Return the [X, Y] coordinate for the center point of the cell that contains the specified text.  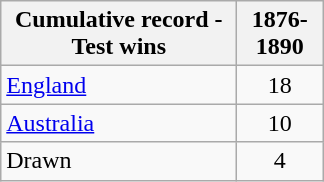
Drawn [119, 161]
England [119, 85]
18 [280, 85]
4 [280, 161]
1876-1890 [280, 34]
Australia [119, 123]
Cumulative record - Test wins [119, 34]
10 [280, 123]
